Determine the (X, Y) coordinate at the center of the cell enclosing the given text.  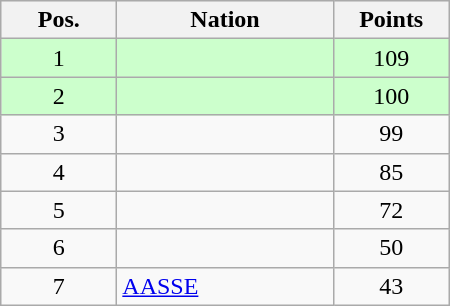
72 (391, 210)
1 (59, 58)
2 (59, 96)
Points (391, 20)
4 (59, 172)
99 (391, 134)
100 (391, 96)
Nation (225, 20)
43 (391, 286)
5 (59, 210)
3 (59, 134)
7 (59, 286)
85 (391, 172)
109 (391, 58)
AASSE (225, 286)
Pos. (59, 20)
50 (391, 248)
6 (59, 248)
